Detect which cell encompasses the target text, then output its (x, y) center coordinate. 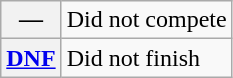
DNF (31, 58)
Did not compete (146, 20)
— (31, 20)
Did not finish (146, 58)
